For the text-containing cell, return its midpoint in [x, y] coordinate format. 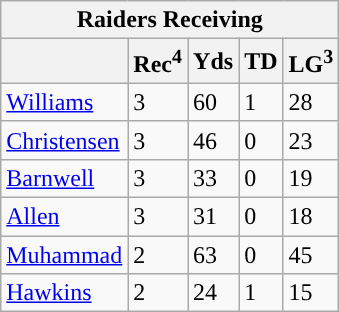
Rec4 [158, 62]
Christensen [64, 140]
Raiders Receiving [170, 20]
24 [214, 293]
Williams [64, 102]
Muhammad [64, 255]
23 [311, 140]
Yds [214, 62]
60 [214, 102]
Hawkins [64, 293]
28 [311, 102]
31 [214, 217]
TD [261, 62]
Barnwell [64, 178]
46 [214, 140]
Allen [64, 217]
63 [214, 255]
45 [311, 255]
LG3 [311, 62]
33 [214, 178]
19 [311, 178]
15 [311, 293]
18 [311, 217]
